Output the (X, Y) coordinate of the center of the cell containing the given text.  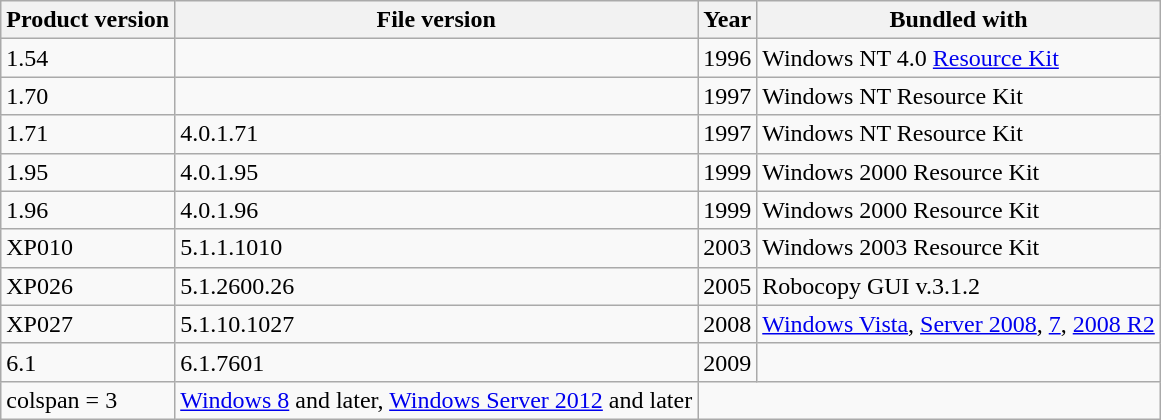
Windows 2003 Resource Kit (959, 248)
6.1.7601 (436, 362)
5.1.1.1010 (436, 248)
XP027 (88, 324)
1.70 (88, 96)
2008 (728, 324)
4.0.1.96 (436, 210)
Windows NT 4.0 Resource Kit (959, 58)
5.1.10.1027 (436, 324)
File version (436, 20)
1.71 (88, 134)
XP010 (88, 248)
5.1.2600.26 (436, 286)
XP026 (88, 286)
Windows 8 and later, Windows Server 2012 and later (436, 400)
2009 (728, 362)
Windows Vista, Server 2008, 7, 2008 R2 (959, 324)
colspan = 3 (88, 400)
2003 (728, 248)
1.95 (88, 172)
2005 (728, 286)
4.0.1.95 (436, 172)
1.54 (88, 58)
6.1 (88, 362)
Robocopy GUI v.3.1.2 (959, 286)
Year (728, 20)
Bundled with (959, 20)
1.96 (88, 210)
1996 (728, 58)
4.0.1.71 (436, 134)
Product version (88, 20)
